Return (x, y) of the center of cell containing provided text 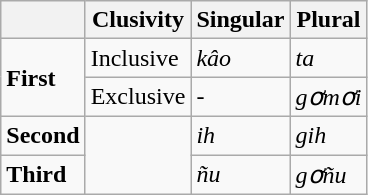
kâo (240, 58)
ta (328, 58)
Plural (328, 20)
Inclusive (138, 58)
ih (240, 135)
ñu (240, 174)
gơmơi (328, 97)
First (43, 78)
- (240, 97)
Second (43, 135)
Exclusive (138, 97)
gơñu (328, 174)
Singular (240, 20)
gih (328, 135)
Clusivity (138, 20)
Third (43, 174)
